From the cell containing the given text, extract its center point as [X, Y] coordinate. 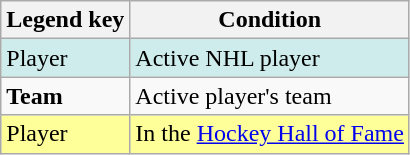
Active player's team [270, 96]
Team [66, 96]
Active NHL player [270, 58]
In the Hockey Hall of Fame [270, 134]
Legend key [66, 20]
Condition [270, 20]
